Search for the cell housing the specified text and yield its [x, y] center coordinate. 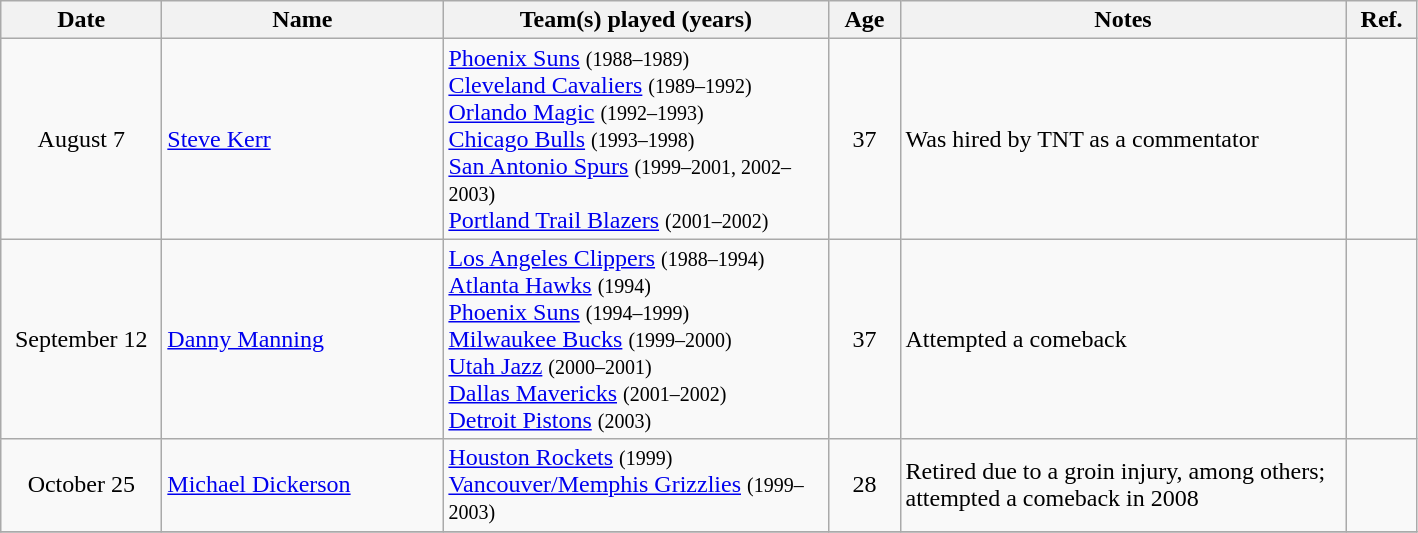
Danny Manning [302, 339]
Retired due to a groin injury, among others; attempted a comeback in 2008 [1123, 485]
Michael Dickerson [302, 485]
Name [302, 20]
Ref. [1382, 20]
Notes [1123, 20]
28 [864, 485]
Age [864, 20]
August 7 [82, 139]
Date [82, 20]
Houston Rockets (1999)Vancouver/Memphis Grizzlies (1999–2003) [636, 485]
September 12 [82, 339]
Was hired by TNT as a commentator [1123, 139]
October 25 [82, 485]
Team(s) played (years) [636, 20]
Attempted a comeback [1123, 339]
Steve Kerr [302, 139]
